Detect which cell encompasses the target text, then output its (x, y) center coordinate. 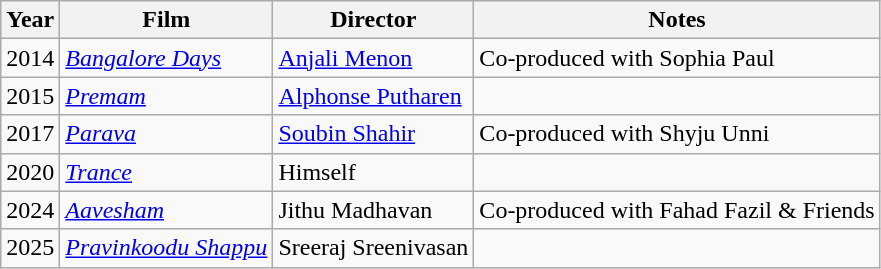
2020 (30, 172)
Pravinkoodu Shappu (166, 248)
Co-produced with Sophia Paul (677, 58)
Parava (166, 134)
Anjali Menon (374, 58)
2024 (30, 210)
Aavesham (166, 210)
2015 (30, 96)
Jithu Madhavan (374, 210)
Notes (677, 20)
Sreeraj Sreenivasan (374, 248)
Director (374, 20)
2017 (30, 134)
Himself (374, 172)
Co-produced with Shyju Unni (677, 134)
Alphonse Putharen (374, 96)
Soubin Shahir (374, 134)
Co-produced with Fahad Fazil & Friends (677, 210)
Film (166, 20)
Bangalore Days (166, 58)
Year (30, 20)
Trance (166, 172)
Premam (166, 96)
2025 (30, 248)
2014 (30, 58)
